Detect which cell encompasses the target text, then output its [X, Y] center coordinate. 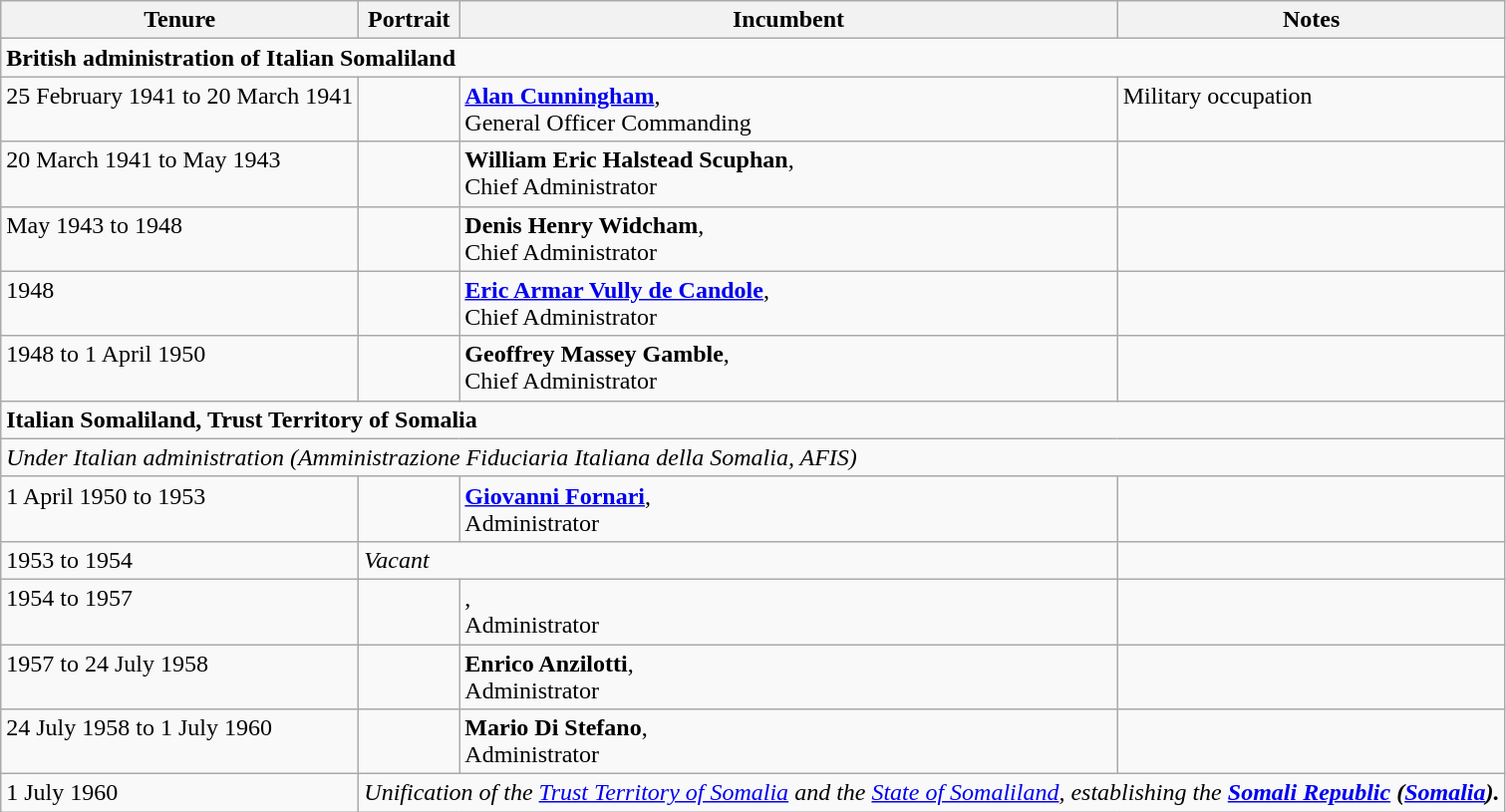
Denis Henry Widcham, Chief Administrator [788, 239]
24 July 1958 to 1 July 1960 [179, 741]
1948 to 1 April 1950 [179, 369]
William Eric Halstead Scuphan, Chief Administrator [788, 173]
1 July 1960 [179, 793]
25 February 1941 to 20 March 1941 [179, 110]
Unification of the Trust Territory of Somalia and the State of Somaliland, establishing the Somali Republic (Somalia). [932, 793]
British administration of Italian Somaliland [753, 58]
Italian Somaliland, Trust Territory of Somalia [753, 419]
Alan Cunningham, General Officer Commanding [788, 110]
Incumbent [788, 20]
1957 to 24 July 1958 [179, 676]
Vacant [738, 560]
Geoffrey Massey Gamble, Chief Administrator [788, 369]
Giovanni Fornari, Administrator [788, 508]
, Administrator [788, 612]
Tenure [179, 20]
1 April 1950 to 1953 [179, 508]
Portrait [409, 20]
Eric Armar Vully de Candole, Chief Administrator [788, 303]
20 March 1941 to May 1943 [179, 173]
1954 to 1957 [179, 612]
Military occupation [1312, 110]
Mario Di Stefano, Administrator [788, 741]
Enrico Anzilotti, Administrator [788, 676]
1953 to 1954 [179, 560]
May 1943 to 1948 [179, 239]
Under Italian administration (Amministrazione Fiduciaria Italiana della Somalia, AFIS) [753, 457]
Notes [1312, 20]
1948 [179, 303]
